Detect which cell encompasses the target text, then output its (X, Y) center coordinate. 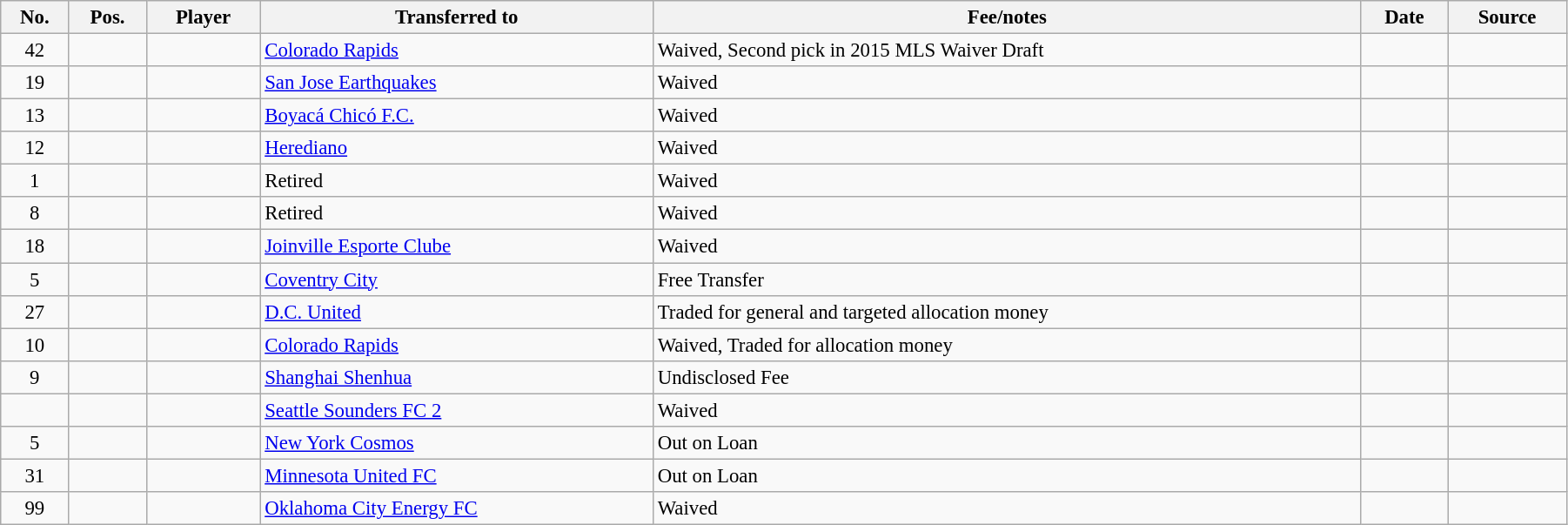
10 (35, 345)
Player (204, 17)
31 (35, 475)
Minnesota United FC (457, 475)
18 (35, 246)
1 (35, 181)
Waived, Traded for allocation money (1007, 345)
8 (35, 213)
Waived, Second pick in 2015 MLS Waiver Draft (1007, 50)
Oklahoma City Energy FC (457, 508)
99 (35, 508)
42 (35, 50)
Seattle Sounders FC 2 (457, 410)
San Jose Earthquakes (457, 83)
D.C. United (457, 312)
12 (35, 148)
Transferred to (457, 17)
Coventry City (457, 279)
Boyacá Chicó F.C. (457, 116)
Shanghai Shenhua (457, 377)
Herediano (457, 148)
13 (35, 116)
Source (1507, 17)
Fee/notes (1007, 17)
9 (35, 377)
Undisclosed Fee (1007, 377)
Free Transfer (1007, 279)
Date (1404, 17)
27 (35, 312)
19 (35, 83)
New York Cosmos (457, 443)
No. (35, 17)
Pos. (108, 17)
Joinville Esporte Clube (457, 246)
Traded for general and targeted allocation money (1007, 312)
